From the cell containing the given text, extract its center point as [X, Y] coordinate. 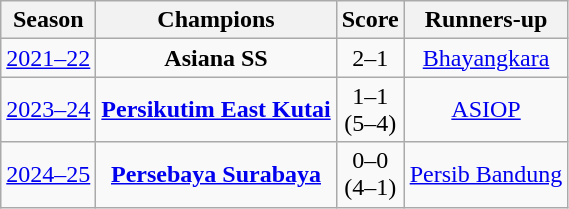
Persebaya Surabaya [216, 174]
Persib Bandung [486, 174]
Season [48, 20]
Asiana SS [216, 58]
2024–25 [48, 174]
Score [370, 20]
2–1 [370, 58]
1–1(5–4) [370, 110]
2021–22 [48, 58]
ASIOP [486, 110]
Bhayangkara [486, 58]
Persikutim East Kutai [216, 110]
Champions [216, 20]
Runners-up [486, 20]
2023–24 [48, 110]
0–0(4–1) [370, 174]
